Search for the cell housing the specified text and yield its (X, Y) center coordinate. 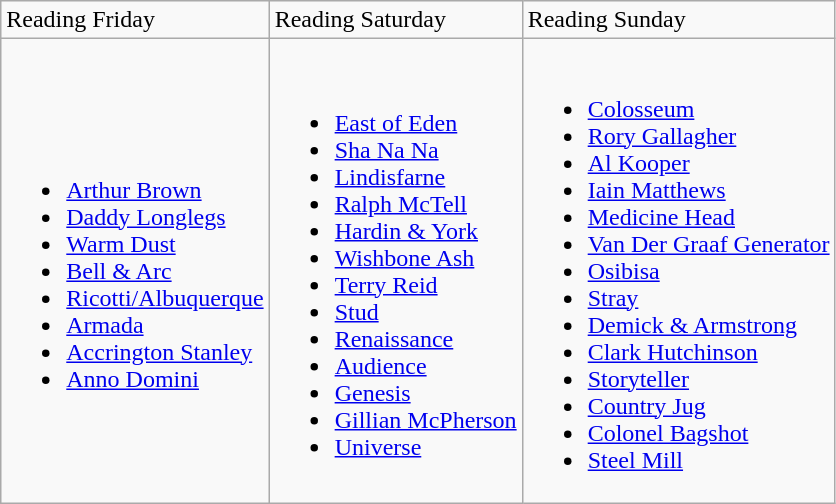
Reading Sunday (678, 20)
East of EdenSha Na NaLindisfarneRalph McTellHardin & YorkWishbone AshTerry ReidStudRenaissanceAudienceGenesisGillian McPhersonUniverse (396, 271)
Arthur BrownDaddy LonglegsWarm DustBell & ArcRicotti/AlbuquerqueArmadaAccrington StanleyAnno Domini (135, 271)
Reading Saturday (396, 20)
Reading Friday (135, 20)
